Identify which cell holds the provided text, then report its [X, Y] central coordinate. 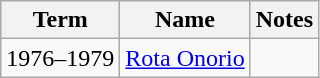
Term [60, 20]
Notes [284, 20]
Rota Onorio [185, 58]
Name [185, 20]
1976–1979 [60, 58]
